Provide the [x, y] coordinate of the cell's center where the given text is located.  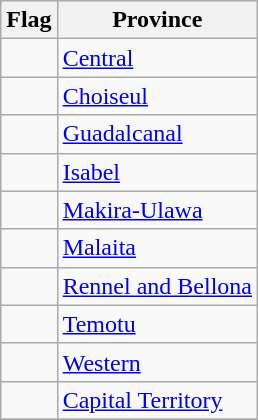
Western [157, 362]
Malaita [157, 248]
Temotu [157, 324]
Guadalcanal [157, 134]
Choiseul [157, 96]
Flag [29, 20]
Isabel [157, 172]
Makira-Ulawa [157, 210]
Central [157, 58]
Rennel and Bellona [157, 286]
Province [157, 20]
Capital Territory [157, 400]
